Search for the cell housing the specified text and yield its (x, y) center coordinate. 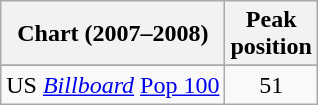
Peakposition (271, 34)
US Billboard Pop 100 (113, 85)
Chart (2007–2008) (113, 34)
51 (271, 85)
